For the text-containing cell, return its midpoint in (X, Y) coordinate format. 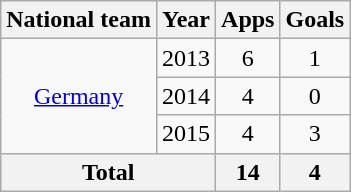
Apps (248, 20)
Goals (315, 20)
6 (248, 58)
2015 (186, 134)
3 (315, 134)
Total (108, 172)
2013 (186, 58)
National team (79, 20)
Germany (79, 96)
2014 (186, 96)
1 (315, 58)
Year (186, 20)
0 (315, 96)
14 (248, 172)
